Provide the (x, y) coordinate of the cell's center where the given text is located.  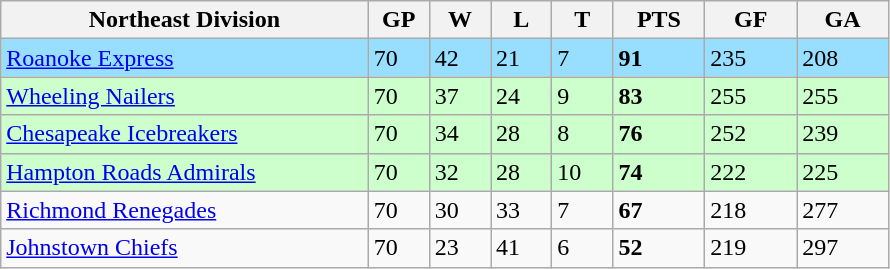
225 (843, 172)
252 (751, 134)
21 (522, 58)
41 (522, 248)
91 (659, 58)
T (582, 20)
23 (460, 248)
9 (582, 96)
Northeast Division (184, 20)
52 (659, 248)
L (522, 20)
42 (460, 58)
32 (460, 172)
67 (659, 210)
Johnstown Chiefs (184, 248)
10 (582, 172)
Roanoke Express (184, 58)
74 (659, 172)
W (460, 20)
GF (751, 20)
PTS (659, 20)
218 (751, 210)
76 (659, 134)
83 (659, 96)
235 (751, 58)
GA (843, 20)
Chesapeake Icebreakers (184, 134)
33 (522, 210)
GP (398, 20)
Richmond Renegades (184, 210)
Wheeling Nailers (184, 96)
24 (522, 96)
208 (843, 58)
297 (843, 248)
8 (582, 134)
Hampton Roads Admirals (184, 172)
277 (843, 210)
34 (460, 134)
37 (460, 96)
6 (582, 248)
30 (460, 210)
222 (751, 172)
239 (843, 134)
219 (751, 248)
